Locate the cell with the specified text and output its [x, y] center coordinate. 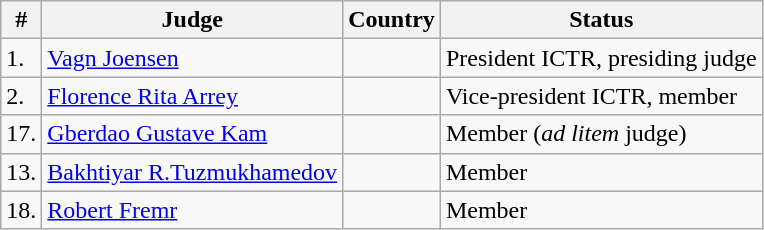
Vice-president ICTR, member [601, 96]
Gberdao Gustave Kam [192, 134]
Vagn Joensen [192, 58]
2. [22, 96]
17. [22, 134]
13. [22, 172]
Robert Fremr [192, 210]
# [22, 20]
Status [601, 20]
President ICTR, presiding judge [601, 58]
18. [22, 210]
Judge [192, 20]
Florence Rita Arrey [192, 96]
1. [22, 58]
Bakhtiyar R.Tuzmukhamedov [192, 172]
Member (ad litem judge) [601, 134]
Country [392, 20]
